From the cell containing the given text, extract its center point as (X, Y) coordinate. 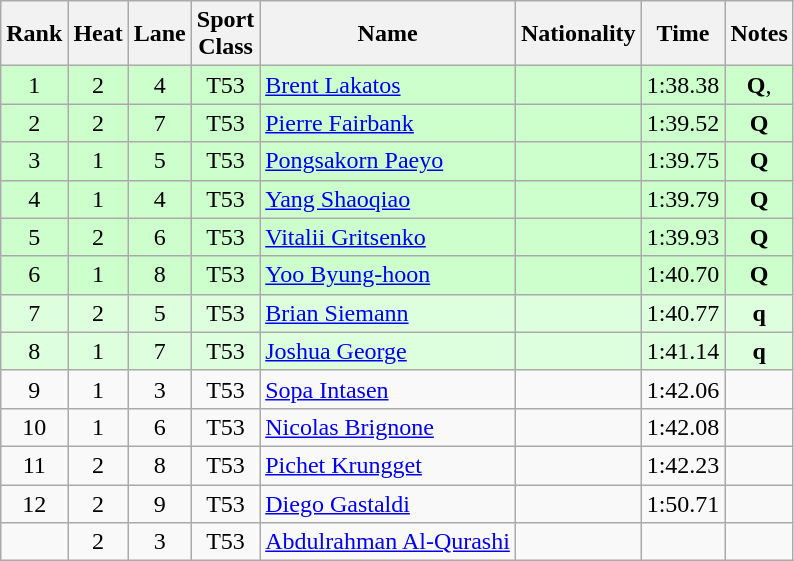
1:42.06 (683, 389)
SportClass (225, 34)
Name (388, 34)
Lane (160, 34)
Sopa Intasen (388, 389)
Brent Lakatos (388, 85)
1:41.14 (683, 351)
1:39.79 (683, 199)
1:39.75 (683, 161)
1:42.23 (683, 465)
Yoo Byung-hoon (388, 275)
1:42.08 (683, 427)
Pongsakorn Paeyo (388, 161)
Joshua George (388, 351)
1:40.70 (683, 275)
1:50.71 (683, 503)
Vitalii Gritsenko (388, 237)
10 (34, 427)
Yang Shaoqiao (388, 199)
1:40.77 (683, 313)
1:38.38 (683, 85)
1:39.52 (683, 123)
11 (34, 465)
1:39.93 (683, 237)
Time (683, 34)
Notes (759, 34)
Abdulrahman Al-Qurashi (388, 542)
Rank (34, 34)
Nationality (578, 34)
Diego Gastaldi (388, 503)
Pierre Fairbank (388, 123)
12 (34, 503)
Pichet Krungget (388, 465)
Nicolas Brignone (388, 427)
Q, (759, 85)
Heat (98, 34)
Brian Siemann (388, 313)
